Determine the (X, Y) coordinate at the center of the cell enclosing the given text.  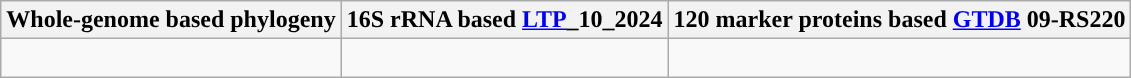
Whole-genome based phylogeny (171, 20)
120 marker proteins based GTDB 09-RS220 (900, 20)
16S rRNA based LTP_10_2024 (504, 20)
